Output the (x, y) coordinate of the center of the cell containing the given text.  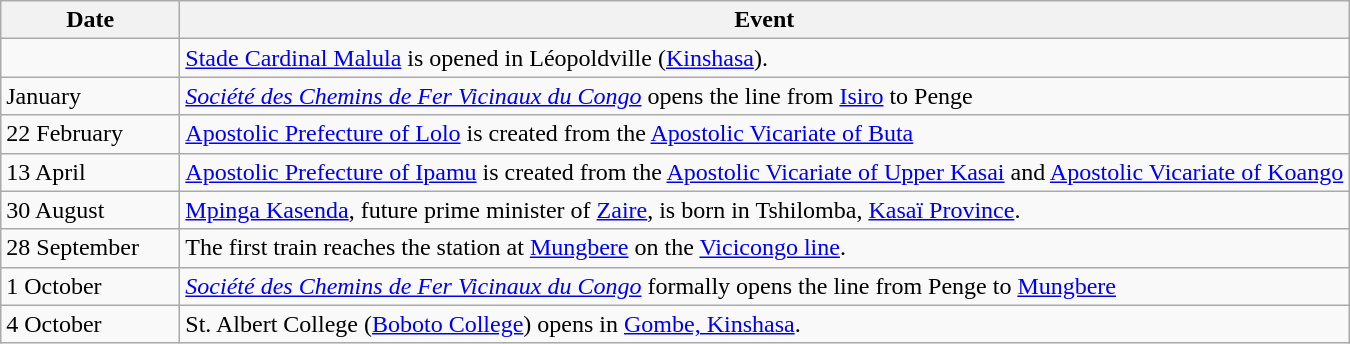
Apostolic Prefecture of Lolo is created from the Apostolic Vicariate of Buta (764, 134)
22 February (90, 134)
Société des Chemins de Fer Vicinaux du Congo opens the line from Isiro to Penge (764, 96)
30 August (90, 210)
4 October (90, 324)
1 October (90, 286)
Stade Cardinal Malula is opened in Léopoldville (Kinshasa). (764, 58)
St. Albert College (Boboto College) opens in Gombe, Kinshasa. (764, 324)
28 September (90, 248)
Event (764, 20)
Date (90, 20)
13 April (90, 172)
Mpinga Kasenda, future prime minister of Zaire, is born in Tshilomba, Kasaï Province. (764, 210)
The first train reaches the station at Mungbere on the Vicicongo line. (764, 248)
January (90, 96)
Apostolic Prefecture of Ipamu is created from the Apostolic Vicariate of Upper Kasai and Apostolic Vicariate of Koango (764, 172)
Société des Chemins de Fer Vicinaux du Congo formally opens the line from Penge to Mungbere (764, 286)
